Determine the [X, Y] coordinate at the center of the cell enclosing the given text.  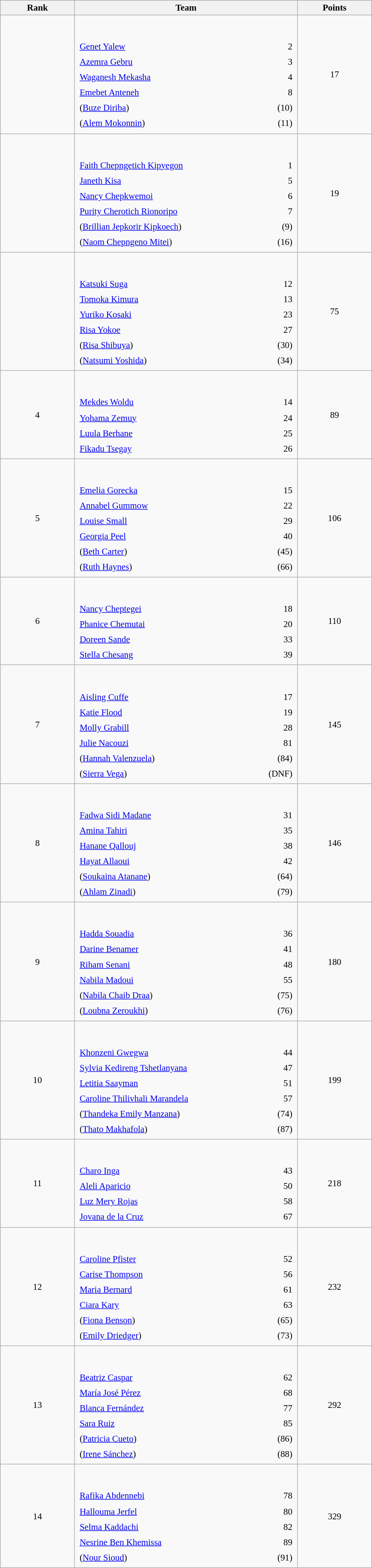
31 [273, 815]
Aleli Aparicio [168, 1186]
(91) [275, 1557]
Nabila Madoui [164, 980]
80 [275, 1511]
51 [279, 1083]
Katie Flood [158, 712]
(34) [272, 361]
Carise Thompson [162, 1274]
Yuriko Kosaki [163, 314]
Caroline Pfister [162, 1259]
(Fiona Benson) [162, 1320]
57 [279, 1098]
(Thandeka Emily Manzana) [170, 1114]
58 [277, 1202]
(Beth Carter) [163, 552]
(Nour Sioud) [166, 1557]
2 [273, 47]
22 [272, 505]
Caroline Thilivhali Marandela [170, 1098]
199 [334, 1080]
Luula Berhane [167, 433]
25 [276, 433]
75 [334, 312]
110 [334, 621]
(74) [279, 1114]
78 [275, 1496]
(Hannah Valenzuela) [158, 758]
(87) [279, 1129]
Hanane Qallouj [164, 846]
(79) [273, 892]
Risa Yokoe [163, 330]
41 [273, 949]
Phanice Chemutai [169, 624]
Darine Benamer [164, 949]
María José Pérez [162, 1393]
Jovana de la Cruz [168, 1217]
61 [271, 1289]
(Risa Shibuya) [163, 345]
(76) [273, 1010]
Doreen Sande [169, 640]
Sara Ruiz [162, 1423]
(64) [273, 877]
68 [271, 1393]
38 [273, 846]
Molly Grabill [158, 727]
29 [272, 521]
Hadda Souadia [164, 934]
146 [334, 843]
Rank [38, 8]
48 [273, 965]
(45) [272, 552]
Mekdes Woldu [167, 402]
Blanca Fernández [162, 1408]
(Natsumi Yoshida) [163, 361]
Selma Kaddachi [166, 1526]
50 [277, 1186]
77 [271, 1408]
Katsuki Suga [163, 284]
(84) [266, 758]
47 [279, 1068]
20 [277, 624]
3 [273, 62]
Nancy Cheptegei [169, 609]
43 [277, 1171]
(Alem Mokonnin) [164, 123]
180 [334, 961]
(16) [279, 242]
(30) [272, 345]
Azemra Gebru [164, 62]
Tomoka Kimura [163, 299]
(86) [271, 1439]
Charo Inga [168, 1171]
Janeth Kisa [170, 181]
Hallouma Jerfel [166, 1511]
(Naom Chepngeno Mitei) [170, 242]
55 [273, 980]
(Loubna Zeroukhi) [164, 1010]
63 [271, 1305]
10 [38, 1080]
Purity Cherotich Rionoripo [170, 211]
Fadwa Sidi Madane 31 Amina Tahiri 35 Hanane Qallouj 38 Hayat Allaoui 42 (Soukaina Atanane) (64) (Ahlam Zinadi) (79) [186, 843]
Charo Inga 43 Aleli Aparicio 50 Luz Mery Rojas 58 Jovana de la Cruz 67 [186, 1183]
(Buze Diriba) [164, 108]
52 [271, 1259]
218 [334, 1183]
232 [334, 1287]
Louise Small [163, 521]
292 [334, 1405]
(Nabila Chaib Draa) [164, 995]
Annabel Gummow [163, 505]
Mekdes Woldu 14 Yohama Zemuy 24 Luula Berhane 25 Fikadu Tsegay 26 [186, 415]
18 [277, 609]
(65) [271, 1320]
Maria Bernard [162, 1289]
(73) [271, 1335]
Riham Senani [164, 965]
Luz Mery Rojas [168, 1202]
(Soukaina Atanane) [164, 877]
Letitia Saayman [170, 1083]
36 [273, 934]
(DNF) [266, 773]
(75) [273, 995]
(9) [279, 226]
Nancy Cheptegei 18 Phanice Chemutai 20 Doreen Sande 33 Stella Chesang 39 [186, 621]
35 [273, 831]
28 [266, 727]
81 [266, 743]
Rafika Abdennebi [166, 1496]
Team [186, 8]
Beatriz Caspar [162, 1377]
40 [272, 536]
15 [272, 490]
Amina Tahiri [164, 831]
Aisling Cuffe 17 Katie Flood 19 Molly Grabill 28 Julie Nacouzi 81 (Hannah Valenzuela) (84) (Sierra Vega) (DNF) [186, 724]
44 [279, 1052]
Julie Nacouzi [158, 743]
Fikadu Tsegay [167, 449]
56 [271, 1274]
Yohama Zemuy [167, 418]
(Sierra Vega) [158, 773]
(Emily Driedger) [162, 1335]
Sylvia Kedireng Tshetlanyana [170, 1068]
Nancy Chepkwemoi [170, 196]
Hayat Allaoui [164, 861]
Ciara Kary [162, 1305]
1 [279, 165]
(Ruth Haynes) [163, 567]
85 [271, 1423]
329 [334, 1516]
82 [275, 1526]
(Patricia Cueto) [162, 1439]
26 [276, 449]
(66) [272, 567]
Faith Chepngetich Kipyegon [170, 165]
62 [271, 1377]
42 [273, 861]
39 [277, 655]
Stella Chesang [169, 655]
Emelia Gorecka 15 Annabel Gummow 22 Louise Small 29 Georgia Peel 40 (Beth Carter) (45) (Ruth Haynes) (66) [186, 518]
Aisling Cuffe [158, 696]
9 [38, 961]
Hadda Souadia 36 Darine Benamer 41 Riham Senani 48 Nabila Madoui 55 (Nabila Chaib Draa) (75) (Loubna Zeroukhi) (76) [186, 961]
Genet Yalew [164, 47]
Fadwa Sidi Madane [164, 815]
24 [276, 418]
Rafika Abdennebi 78 Hallouma Jerfel 80 Selma Kaddachi 82 Nesrine Ben Khemissa 89 (Nour Sioud) (91) [186, 1516]
Waganesh Mekasha [164, 77]
Georgia Peel [163, 536]
11 [38, 1183]
(88) [271, 1454]
23 [272, 314]
Katsuki Suga 12 Tomoka Kimura 13 Yuriko Kosaki 23 Risa Yokoe 27 (Risa Shibuya) (30) (Natsumi Yoshida) (34) [186, 312]
145 [334, 724]
Beatriz Caspar 62 María José Pérez 68 Blanca Fernández 77 Sara Ruiz 85 (Patricia Cueto) (86) (Irene Sánchez) (88) [186, 1405]
Emelia Gorecka [163, 490]
(Ahlam Zinadi) [164, 892]
(10) [273, 108]
67 [277, 1217]
106 [334, 518]
Caroline Pfister 52 Carise Thompson 56 Maria Bernard 61 Ciara Kary 63 (Fiona Benson) (65) (Emily Driedger) (73) [186, 1287]
(Thato Makhafola) [170, 1129]
(Irene Sánchez) [162, 1454]
Nesrine Ben Khemissa [166, 1542]
Khonzeni Gwegwa [170, 1052]
Emebet Anteneh [164, 93]
Genet Yalew 2 Azemra Gebru 3 Waganesh Mekasha 4 Emebet Anteneh 8 (Buze Diriba) (10) (Alem Mokonnin) (11) [186, 75]
33 [277, 640]
(11) [273, 123]
(Brillian Jepkorir Kipkoech) [170, 226]
Points [334, 8]
27 [272, 330]
